Provide the (X, Y) coordinate of the cell's center where the given text is located.  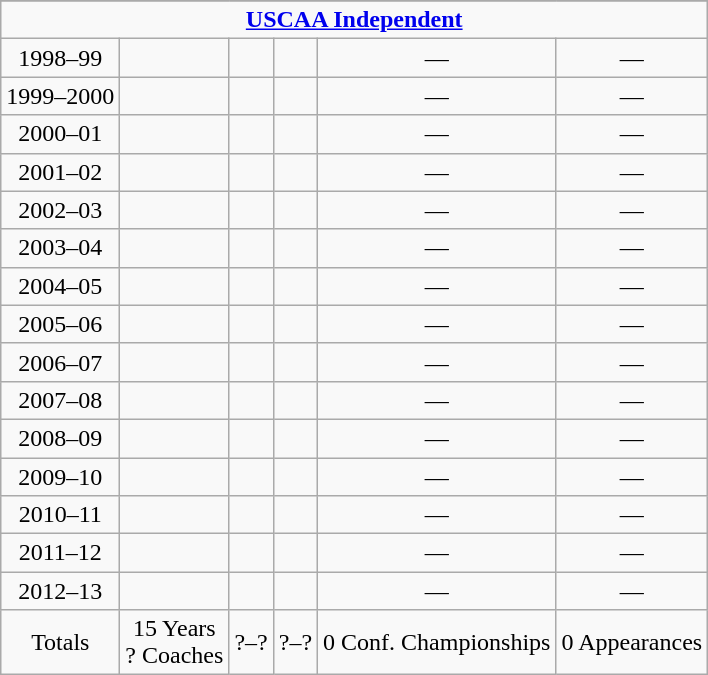
2009–10 (60, 477)
2007–08 (60, 400)
USCAA Independent (354, 20)
2010–11 (60, 515)
2006–07 (60, 362)
2008–09 (60, 438)
2001–02 (60, 172)
Totals (60, 642)
0 Appearances (632, 642)
2000–01 (60, 134)
2012–13 (60, 591)
2003–04 (60, 248)
1998–99 (60, 58)
2002–03 (60, 210)
0 Conf. Championships (437, 642)
15 Years? Coaches (174, 642)
2011–12 (60, 553)
2004–05 (60, 286)
1999–2000 (60, 96)
2005–06 (60, 324)
